Locate the cell with the specified text and output its [X, Y] center coordinate. 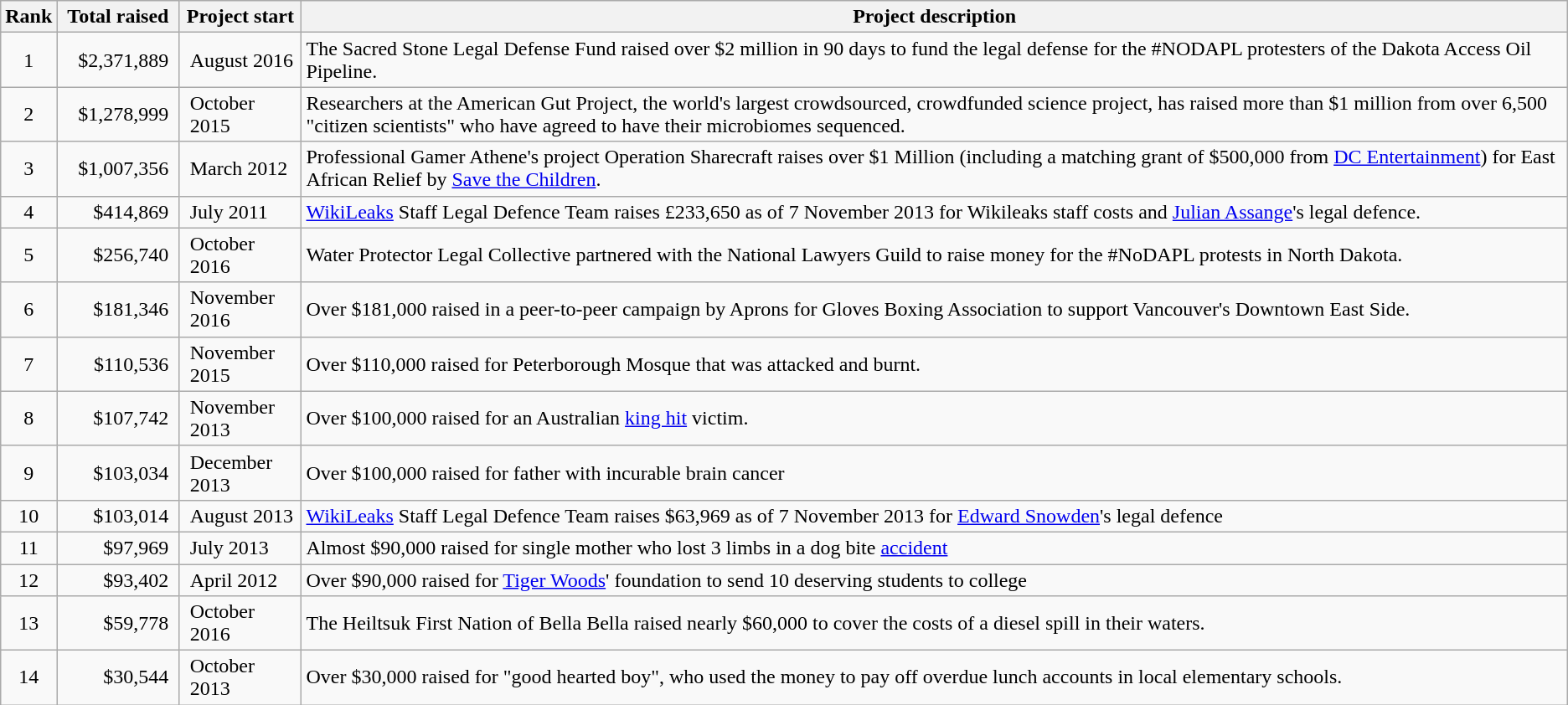
WikiLeaks Staff Legal Defence Team raises $63,969 as of 7 November 2013 for Edward Snowden's legal defence [935, 516]
$93,402 [118, 580]
12 [28, 580]
5 [28, 255]
$181,346 [118, 310]
7 [28, 363]
October 2013 [240, 678]
April 2012 [240, 580]
WikiLeaks Staff Legal Defence Team raises £233,650 as of 7 November 2013 for Wikileaks staff costs and Julian Assange's legal defence. [935, 212]
Project start [240, 17]
$30,544 [118, 678]
Rank [28, 17]
9 [28, 472]
December 2013 [240, 472]
8 [28, 419]
13 [28, 623]
August 2016 [240, 60]
November 2016 [240, 310]
6 [28, 310]
14 [28, 678]
Over $110,000 raised for Peterborough Mosque that was attacked and burnt. [935, 363]
$97,969 [118, 548]
$103,014 [118, 516]
Over $100,000 raised for an Australian king hit victim. [935, 419]
Project description [935, 17]
July 2013 [240, 548]
November 2015 [240, 363]
Over $30,000 raised for "good hearted boy", who used the money to pay off overdue lunch accounts in local elementary schools. [935, 678]
1 [28, 60]
Over $181,000 raised in a peer-to-peer campaign by Aprons for Gloves Boxing Association to support Vancouver's Downtown East Side. [935, 310]
$2,371,889 [118, 60]
$1,278,999 [118, 114]
$103,034 [118, 472]
Over $100,000 raised for father with incurable brain cancer [935, 472]
3 [28, 169]
$414,869 [118, 212]
$256,740 [118, 255]
July 2011 [240, 212]
10 [28, 516]
$1,007,356 [118, 169]
October 2015 [240, 114]
$110,536 [118, 363]
The Heiltsuk First Nation of Bella Bella raised nearly $60,000 to cover the costs of a diesel spill in their waters. [935, 623]
March 2012 [240, 169]
Over $90,000 raised for Tiger Woods' foundation to send 10 deserving students to college [935, 580]
Total raised [118, 17]
$107,742 [118, 419]
November 2013 [240, 419]
Almost $90,000 raised for single mother who lost 3 limbs in a dog bite accident [935, 548]
Water Protector Legal Collective partnered with the National Lawyers Guild to raise money for the #NoDAPL protests in North Dakota. [935, 255]
August 2013 [240, 516]
11 [28, 548]
2 [28, 114]
4 [28, 212]
$59,778 [118, 623]
